For the text-containing cell, return its midpoint in [x, y] coordinate format. 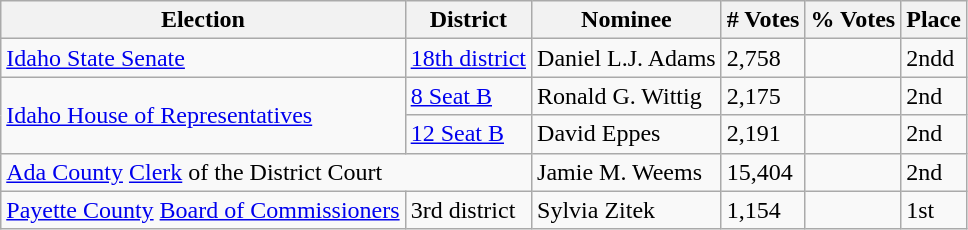
Idaho State Senate [203, 58]
3rd district [468, 210]
Sylvia Zitek [627, 210]
2,758 [763, 58]
# Votes [763, 20]
18th district [468, 58]
1,154 [763, 210]
12 Seat B [468, 134]
8 Seat B [468, 96]
Nominee [627, 20]
District [468, 20]
Jamie M. Weems [627, 172]
Ada County Clerk of the District Court [266, 172]
2ndd [934, 58]
2,175 [763, 96]
15,404 [763, 172]
Place [934, 20]
Payette County Board of Commissioners [203, 210]
Election [203, 20]
Daniel L.J. Adams [627, 58]
% Votes [853, 20]
1st [934, 210]
2,191 [763, 134]
David Eppes [627, 134]
Ronald G. Wittig [627, 96]
Idaho House of Representatives [203, 115]
